For the text-containing cell, return its midpoint in [x, y] coordinate format. 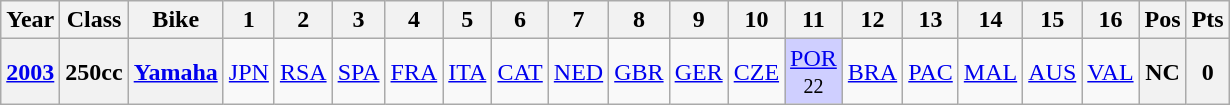
AUS [1052, 72]
250cc [94, 72]
Year [30, 20]
12 [872, 20]
ITA [468, 72]
BRA [872, 72]
CZE [756, 72]
9 [698, 20]
11 [814, 20]
JPN [248, 72]
1 [248, 20]
FRA [414, 72]
GBR [639, 72]
Class [94, 20]
SPA [358, 72]
15 [1052, 20]
PAC [931, 72]
Yamaha [176, 72]
Pos [1162, 20]
2 [303, 20]
NED [578, 72]
10 [756, 20]
GER [698, 72]
16 [1110, 20]
8 [639, 20]
5 [468, 20]
14 [990, 20]
VAL [1110, 72]
Pts [1208, 20]
NC [1162, 72]
4 [414, 20]
6 [520, 20]
3 [358, 20]
MAL [990, 72]
POR22 [814, 72]
7 [578, 20]
0 [1208, 72]
Bike [176, 20]
13 [931, 20]
RSA [303, 72]
CAT [520, 72]
2003 [30, 72]
